Determine the (X, Y) coordinate at the center of the cell enclosing the given text.  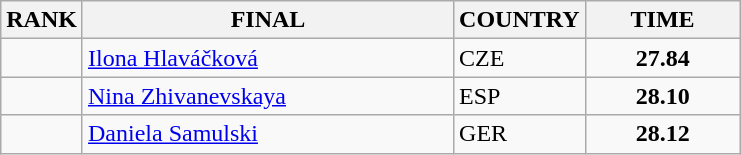
COUNTRY (520, 20)
28.10 (662, 96)
CZE (520, 58)
TIME (662, 20)
Daniela Samulski (268, 134)
Nina Zhivanevskaya (268, 96)
GER (520, 134)
27.84 (662, 58)
28.12 (662, 134)
ESP (520, 96)
RANK (42, 20)
FINAL (268, 20)
Ilona Hlaváčková (268, 58)
